Provide the [X, Y] coordinate of the cell's center where the given text is located.  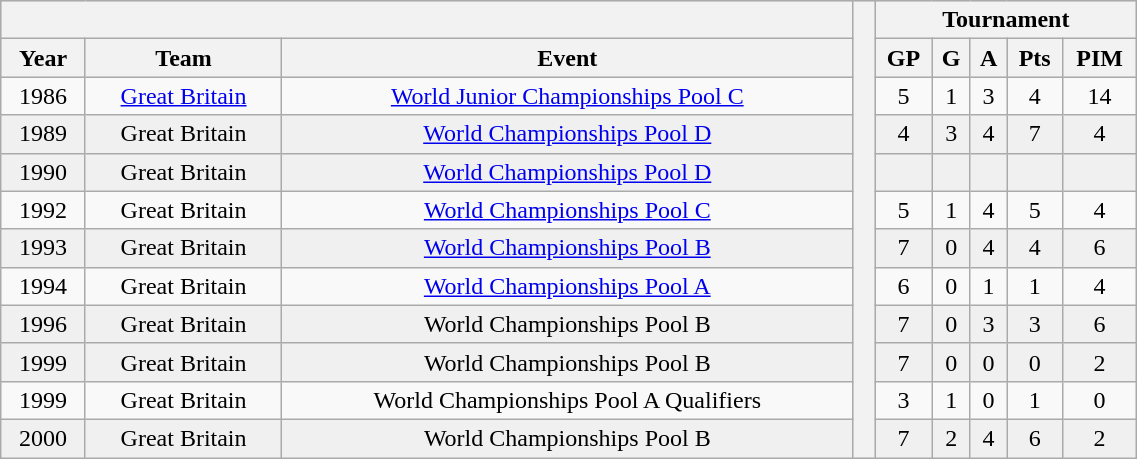
World Championships Pool A Qualifiers [568, 400]
1990 [44, 172]
1986 [44, 96]
14 [1099, 96]
1989 [44, 134]
PIM [1099, 58]
1994 [44, 286]
1996 [44, 324]
Pts [1034, 58]
1992 [44, 210]
Event [568, 58]
A [988, 58]
Tournament [1006, 20]
Team [183, 58]
World Junior Championships Pool C [568, 96]
World Championships Pool A [568, 286]
2000 [44, 438]
1993 [44, 248]
Year [44, 58]
World Championships Pool C [568, 210]
G [951, 58]
GP [904, 58]
